Scan for the cell matching the given text and deliver its (X, Y) coordinate at center. 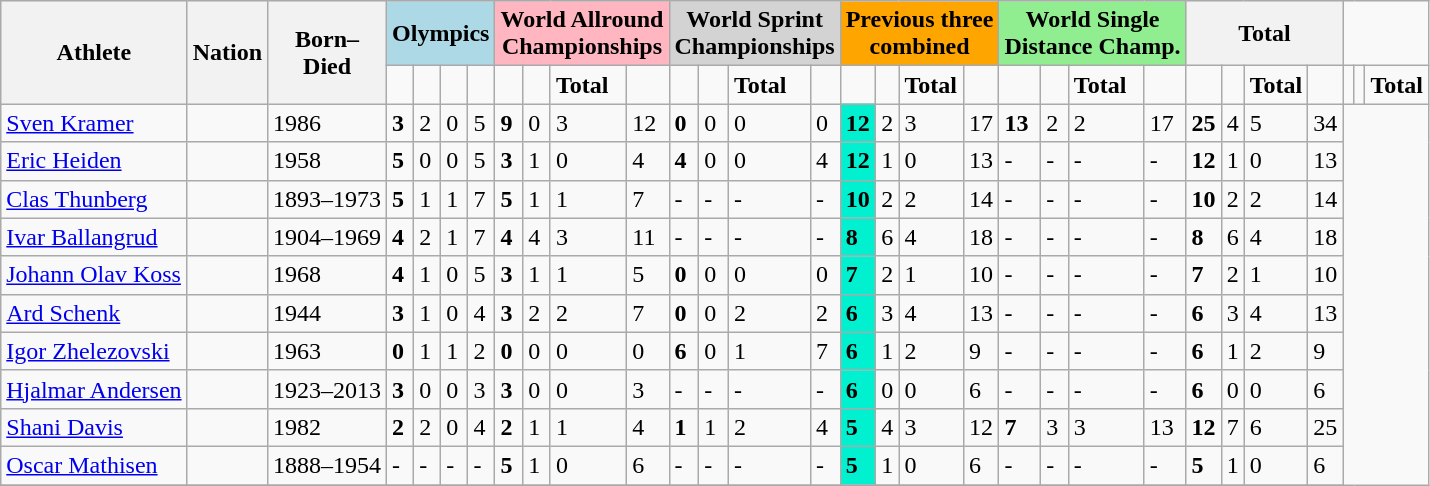
Johann Olav Koss (94, 275)
Previous threecombined (920, 34)
Clas Thunberg (94, 199)
Sven Kramer (94, 123)
Nation (227, 52)
Oscar Mathisen (94, 465)
1893–1973 (328, 199)
Athlete (94, 52)
Eric Heiden (94, 161)
Olympics (441, 34)
Shani Davis (94, 427)
1963 (328, 351)
1986 (328, 123)
11 (648, 237)
Hjalmar Andersen (94, 389)
1923–2013 (328, 389)
World SprintChampionships (754, 34)
1888–1954 (328, 465)
1904–1969 (328, 237)
World AllroundChampionships (582, 34)
Ard Schenk (94, 313)
1982 (328, 427)
Igor Zhelezovski (94, 351)
Born–Died (328, 52)
1944 (328, 313)
34 (1326, 123)
World SingleDistance Champ. (1092, 34)
1958 (328, 161)
Ivar Ballangrud (94, 237)
1968 (328, 275)
